Capture the cell that displays the provided text and extract its (X, Y) central coordinate. 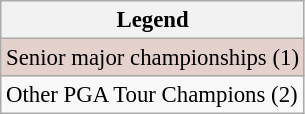
Other PGA Tour Champions (2) (153, 95)
Senior major championships (1) (153, 58)
Legend (153, 20)
